Find where the given text appears and provide that cell's center as (X, Y) coordinate. 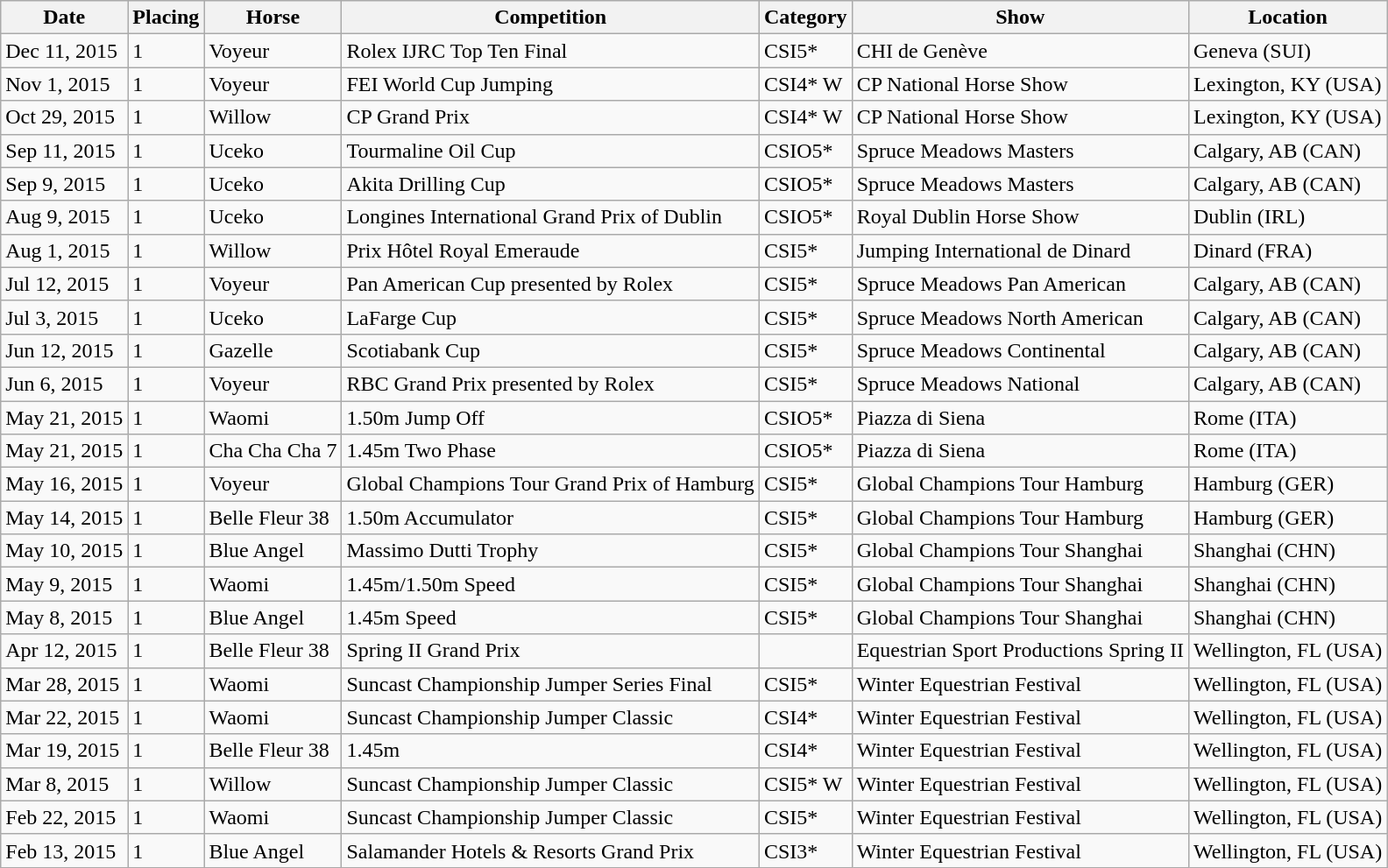
Dublin (IRL) (1287, 217)
Placing (166, 18)
Geneva (SUI) (1287, 51)
Aug 1, 2015 (65, 251)
Akita Drilling Cup (550, 184)
1.45m Speed (550, 617)
FEI World Cup Jumping (550, 84)
1.45m Two Phase (550, 451)
Jul 12, 2015 (65, 284)
Salamander Hotels & Resorts Grand Prix (550, 850)
Dec 11, 2015 (65, 51)
Spring II Grand Prix (550, 651)
Competition (550, 18)
Sep 11, 2015 (65, 151)
Rolex IJRC Top Ten Final (550, 51)
CSI5* W (805, 784)
Spruce Meadows North American (1020, 317)
May 16, 2015 (65, 484)
Show (1020, 18)
Prix Hôtel Royal Emeraude (550, 251)
May 8, 2015 (65, 617)
Mar 8, 2015 (65, 784)
1.50m Jump Off (550, 418)
Massimo Dutti Trophy (550, 551)
Equestrian Sport Productions Spring II (1020, 651)
Category (805, 18)
Global Champions Tour Grand Prix of Hamburg (550, 484)
Dinard (FRA) (1287, 251)
Mar 28, 2015 (65, 684)
Scotiabank Cup (550, 350)
Pan American Cup presented by Rolex (550, 284)
Apr 12, 2015 (65, 651)
1.45m/1.50m Speed (550, 584)
Mar 19, 2015 (65, 751)
May 14, 2015 (65, 518)
Jul 3, 2015 (65, 317)
Spruce Meadows Pan American (1020, 284)
CSI3* (805, 850)
Tourmaline Oil Cup (550, 151)
Oct 29, 2015 (65, 117)
1.45m (550, 751)
Jun 12, 2015 (65, 350)
Horse (273, 18)
LaFarge Cup (550, 317)
Jumping International de Dinard (1020, 251)
Aug 9, 2015 (65, 217)
May 10, 2015 (65, 551)
Date (65, 18)
Sep 9, 2015 (65, 184)
Suncast Championship Jumper Series Final (550, 684)
May 9, 2015 (65, 584)
Nov 1, 2015 (65, 84)
Mar 22, 2015 (65, 717)
Cha Cha Cha 7 (273, 451)
CHI de Genève (1020, 51)
Royal Dublin Horse Show (1020, 217)
Feb 22, 2015 (65, 817)
1.50m Accumulator (550, 518)
Location (1287, 18)
CP Grand Prix (550, 117)
Longines International Grand Prix of Dublin (550, 217)
Spruce Meadows National (1020, 384)
Gazelle (273, 350)
Feb 13, 2015 (65, 850)
RBC Grand Prix presented by Rolex (550, 384)
Jun 6, 2015 (65, 384)
Spruce Meadows Continental (1020, 350)
